Provide the (X, Y) coordinate of the cell's center where the given text is located.  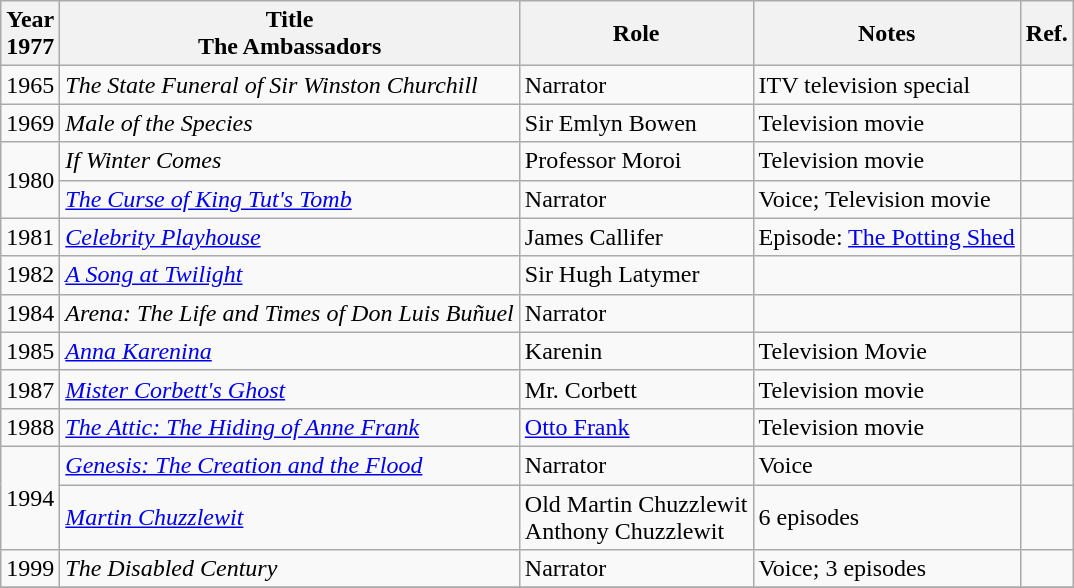
Male of the Species (290, 123)
Ref. (1046, 34)
1994 (30, 498)
Karenin (636, 351)
1981 (30, 237)
The Disabled Century (290, 569)
A Song at Twilight (290, 275)
Martin Chuzzlewit (290, 516)
TitleThe Ambassadors (290, 34)
ITV television special (886, 85)
Voice; Television movie (886, 199)
Television Movie (886, 351)
Sir Hugh Latymer (636, 275)
Arena: The Life and Times of Don Luis Buñuel (290, 313)
Anna Karenina (290, 351)
1999 (30, 569)
1965 (30, 85)
1980 (30, 180)
Voice; 3 episodes (886, 569)
Mr. Corbett (636, 389)
The State Funeral of Sir Winston Churchill (290, 85)
1985 (30, 351)
The Attic: The Hiding of Anne Frank (290, 427)
Notes (886, 34)
Episode: The Potting Shed (886, 237)
Role (636, 34)
Year1977 (30, 34)
1969 (30, 123)
Old Martin Chuzzlewit Anthony Chuzzlewit (636, 516)
6 episodes (886, 516)
1982 (30, 275)
Mister Corbett's Ghost (290, 389)
Sir Emlyn Bowen (636, 123)
James Callifer (636, 237)
Professor Moroi (636, 161)
Voice (886, 465)
If Winter Comes (290, 161)
Celebrity Playhouse (290, 237)
Otto Frank (636, 427)
Genesis: The Creation and the Flood (290, 465)
The Curse of King Tut's Tomb (290, 199)
1984 (30, 313)
1987 (30, 389)
1988 (30, 427)
